Provide the (X, Y) coordinate of the cell's center where the given text is located.  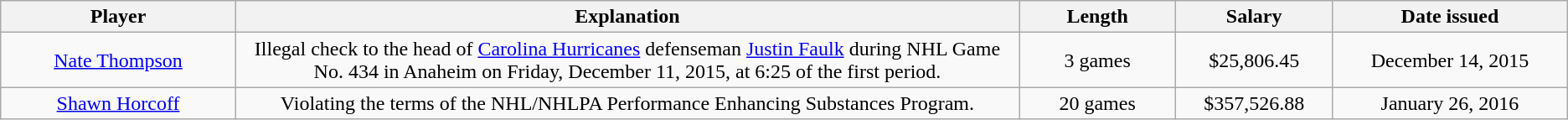
20 games (1097, 103)
Nate Thompson (119, 60)
Shawn Horcoff (119, 103)
Salary (1255, 17)
Length (1097, 17)
January 26, 2016 (1451, 103)
Violating the terms of the NHL/NHLPA Performance Enhancing Substances Program. (627, 103)
December 14, 2015 (1451, 60)
3 games (1097, 60)
$25,806.45 (1255, 60)
Explanation (627, 17)
Date issued (1451, 17)
$357,526.88 (1255, 103)
Player (119, 17)
